Return the [X, Y] coordinate for the center point of the cell that contains the specified text.  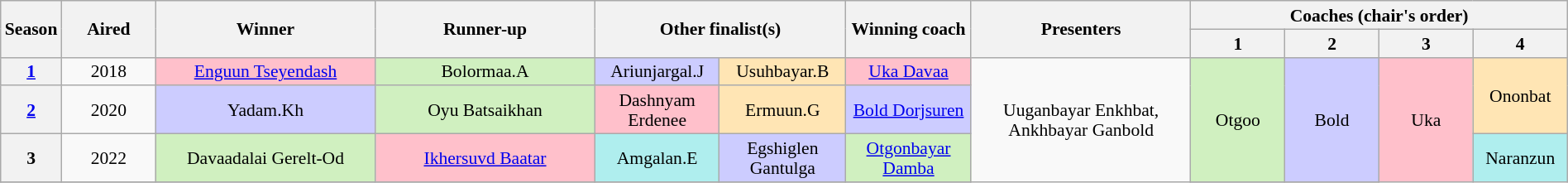
4 [1520, 43]
2018 [108, 71]
Yadam.Kh [265, 110]
Dashnyam Erdenee [657, 110]
Uka [1426, 119]
Ikhersuvd Baatar [485, 158]
Uka Davaa [909, 71]
Amgalan.E [657, 158]
Presenters [1081, 29]
Ermuun.G [782, 110]
Usuhbayar.B [782, 71]
Egshiglen Gantulga [782, 158]
Winning coach [909, 29]
Aired [108, 29]
Winner [265, 29]
Bold [1332, 119]
2020 [108, 110]
Bold Dorjsuren [909, 110]
Coaches (chair's order) [1379, 15]
Other finalist(s) [719, 29]
Runner-up [485, 29]
Ononbat [1520, 95]
Otgoо [1238, 119]
Season [31, 29]
Otgonbayar Damba [909, 158]
Enguun Tseyendash [265, 71]
Ariunjargal.J [657, 71]
Oyu Batsaikhan [485, 110]
Uuganbayar Enkhbat, Ankhbayar Ganbold [1081, 119]
2022 [108, 158]
Bolormaa.A [485, 71]
Naranzun [1520, 158]
Davaadalai Gerelt-Od [265, 158]
